Extract the [X, Y] coordinate from the center of the cell holding the provided text.  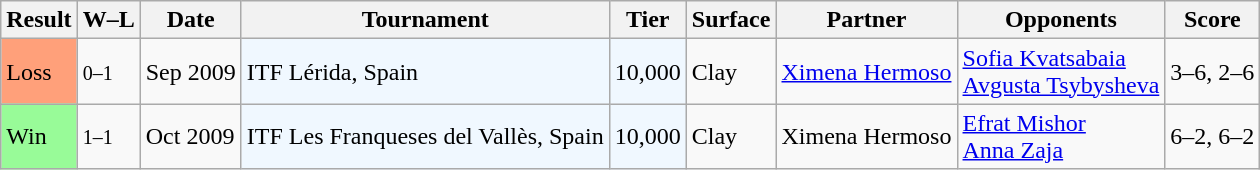
Win [39, 136]
Partner [866, 20]
Tournament [425, 20]
Surface [731, 20]
Date [190, 20]
Loss [39, 72]
6–2, 6–2 [1212, 136]
3–6, 2–6 [1212, 72]
Sofia Kvatsabaia Avgusta Tsybysheva [1061, 72]
W–L [108, 20]
Tier [648, 20]
Oct 2009 [190, 136]
Opponents [1061, 20]
ITF Lérida, Spain [425, 72]
Sep 2009 [190, 72]
0–1 [108, 72]
ITF Les Franqueses del Vallès, Spain [425, 136]
1–1 [108, 136]
Score [1212, 20]
Efrat Mishor Anna Zaja [1061, 136]
Result [39, 20]
